Return the (X, Y) coordinate for the center point of the cell that contains the specified text.  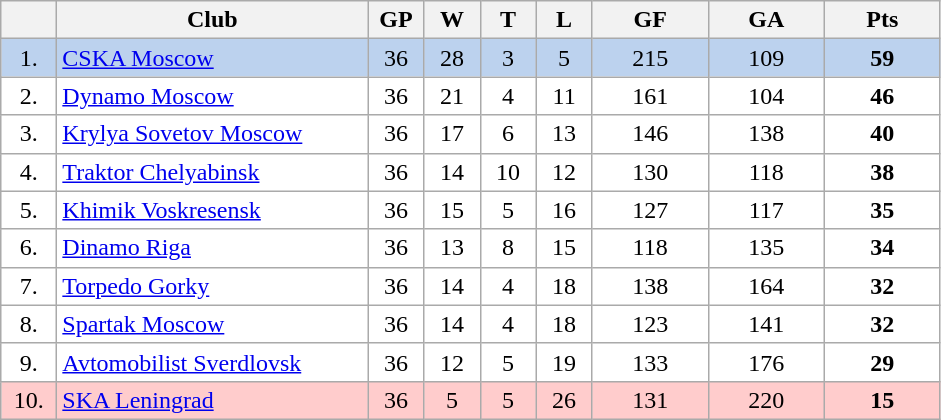
T (508, 20)
21 (452, 96)
Dinamo Riga (212, 248)
220 (766, 400)
19 (564, 362)
8 (508, 248)
CSKA Moscow (212, 58)
109 (766, 58)
GP (396, 20)
Spartak Moscow (212, 324)
10 (508, 172)
3 (508, 58)
38 (882, 172)
Dynamo Moscow (212, 96)
123 (650, 324)
Avtomobilist Sverdlovsk (212, 362)
141 (766, 324)
1. (29, 58)
Pts (882, 20)
W (452, 20)
40 (882, 134)
6 (508, 134)
127 (650, 210)
146 (650, 134)
8. (29, 324)
17 (452, 134)
4. (29, 172)
130 (650, 172)
131 (650, 400)
28 (452, 58)
161 (650, 96)
Torpedo Gorky (212, 286)
3. (29, 134)
6. (29, 248)
GA (766, 20)
Club (212, 20)
SKA Leningrad (212, 400)
35 (882, 210)
GF (650, 20)
16 (564, 210)
L (564, 20)
215 (650, 58)
46 (882, 96)
11 (564, 96)
2. (29, 96)
176 (766, 362)
Traktor Chelyabinsk (212, 172)
164 (766, 286)
10. (29, 400)
7. (29, 286)
133 (650, 362)
9. (29, 362)
59 (882, 58)
5. (29, 210)
34 (882, 248)
135 (766, 248)
26 (564, 400)
Khimik Voskresensk (212, 210)
29 (882, 362)
Krylya Sovetov Moscow (212, 134)
117 (766, 210)
104 (766, 96)
